Pinpoint the cell where the given text exists, returning its [x, y] midpoint coordinate. 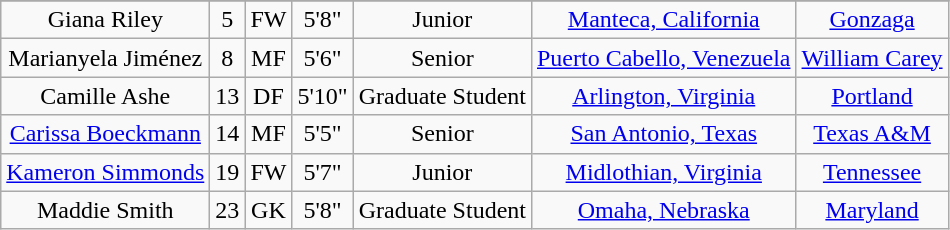
8 [228, 58]
Arlington, Virginia [664, 96]
Giana Riley [106, 20]
Manteca, California [664, 20]
DF [268, 96]
Marianyela Jiménez [106, 58]
GK [268, 210]
5'6" [322, 58]
5'5" [322, 134]
Portland [872, 96]
Carissa Boeckmann [106, 134]
19 [228, 172]
5'10" [322, 96]
5'7" [322, 172]
Omaha, Nebraska [664, 210]
Kameron Simmonds [106, 172]
William Carey [872, 58]
Maddie Smith [106, 210]
San Antonio, Texas [664, 134]
Maryland [872, 210]
Gonzaga [872, 20]
14 [228, 134]
Midlothian, Virginia [664, 172]
23 [228, 210]
Camille Ashe [106, 96]
13 [228, 96]
Tennessee [872, 172]
5 [228, 20]
Puerto Cabello, Venezuela [664, 58]
Texas A&M [872, 134]
